Identify which cell holds the provided text, then report its (x, y) central coordinate. 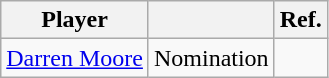
Nomination (211, 58)
Darren Moore (75, 58)
Ref. (300, 20)
Player (75, 20)
